From the cell containing the given text, extract its center point as (X, Y) coordinate. 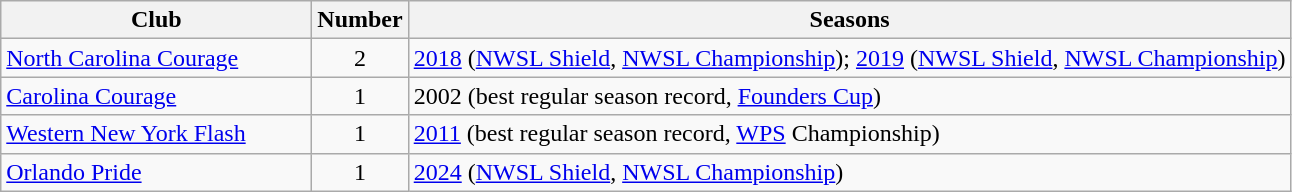
Seasons (850, 20)
2002 (best regular season record, Founders Cup) (850, 96)
2024 (NWSL Shield, NWSL Championship) (850, 172)
Orlando Pride (156, 172)
Club (156, 20)
2 (360, 58)
Carolina Courage (156, 96)
North Carolina Courage (156, 58)
2011 (best regular season record, WPS Championship) (850, 134)
2018 (NWSL Shield, NWSL Championship); 2019 (NWSL Shield, NWSL Championship) (850, 58)
Number (360, 20)
Western New York Flash (156, 134)
